Identify which cell holds the provided text, then report its (X, Y) central coordinate. 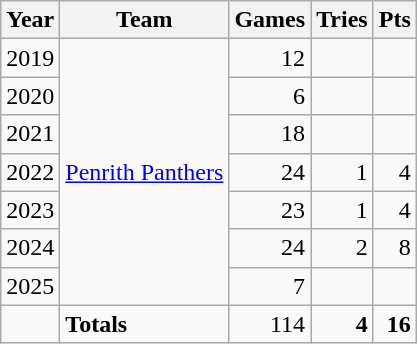
7 (270, 286)
2023 (30, 210)
6 (270, 96)
2024 (30, 248)
2 (342, 248)
8 (394, 248)
Totals (144, 324)
114 (270, 324)
2025 (30, 286)
Pts (394, 20)
16 (394, 324)
23 (270, 210)
2021 (30, 134)
Year (30, 20)
Penrith Panthers (144, 172)
18 (270, 134)
Team (144, 20)
2019 (30, 58)
Games (270, 20)
2022 (30, 172)
Tries (342, 20)
12 (270, 58)
2020 (30, 96)
